Return (X, Y) of the center of cell containing provided text 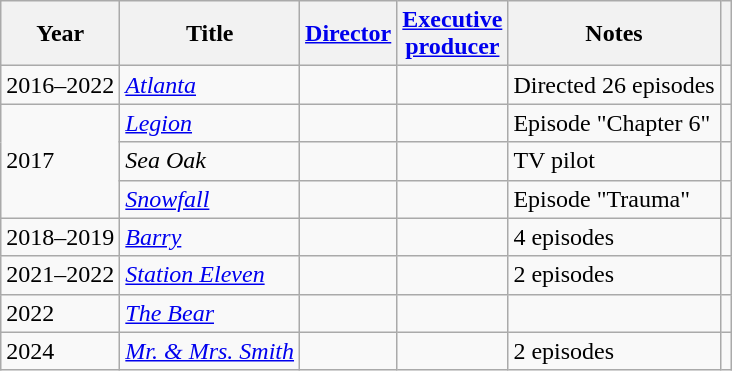
Sea Oak (210, 161)
TV pilot (614, 161)
2024 (60, 351)
Directed 26 episodes (614, 85)
Legion (210, 123)
Episode "Trauma" (614, 199)
2021–2022 (60, 275)
2017 (60, 161)
Atlanta (210, 85)
2016–2022 (60, 85)
Barry (210, 237)
Director (348, 34)
Episode "Chapter 6" (614, 123)
2018–2019 (60, 237)
4 episodes (614, 237)
Notes (614, 34)
Station Eleven (210, 275)
2022 (60, 313)
Snowfall (210, 199)
Mr. & Mrs. Smith (210, 351)
Year (60, 34)
Title (210, 34)
The Bear (210, 313)
Executive producer (452, 34)
